Scan for the cell matching the given text and deliver its [x, y] coordinate at center. 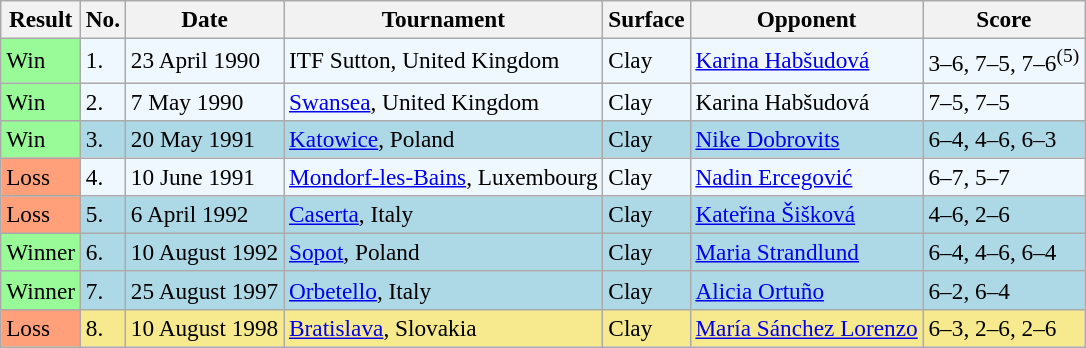
Caserta, Italy [444, 214]
Katowice, Poland [444, 139]
Nike Dobrovits [806, 139]
5. [102, 214]
8. [102, 328]
10 August 1992 [204, 252]
7. [102, 290]
10 June 1991 [204, 177]
23 April 1990 [204, 60]
10 August 1998 [204, 328]
1. [102, 60]
6 April 1992 [204, 214]
25 August 1997 [204, 290]
6. [102, 252]
Kateřina Šišková [806, 214]
6–2, 6–4 [1004, 290]
Tournament [444, 19]
Swansea, United Kingdom [444, 101]
Result [41, 19]
3–6, 7–5, 7–6(5) [1004, 60]
4. [102, 177]
Score [1004, 19]
Sopot, Poland [444, 252]
4–6, 2–6 [1004, 214]
3. [102, 139]
6–7, 5–7 [1004, 177]
Nadin Ercegović [806, 177]
No. [102, 19]
7 May 1990 [204, 101]
Surface [646, 19]
Opponent [806, 19]
María Sánchez Lorenzo [806, 328]
Maria Strandlund [806, 252]
6–3, 2–6, 2–6 [1004, 328]
Date [204, 19]
7–5, 7–5 [1004, 101]
Orbetello, Italy [444, 290]
Mondorf-les-Bains, Luxembourg [444, 177]
2. [102, 101]
ITF Sutton, United Kingdom [444, 60]
6–4, 4–6, 6–3 [1004, 139]
Alicia Ortuño [806, 290]
Bratislava, Slovakia [444, 328]
6–4, 4–6, 6–4 [1004, 252]
20 May 1991 [204, 139]
